Output the [X, Y] coordinate of the center of the cell containing the given text.  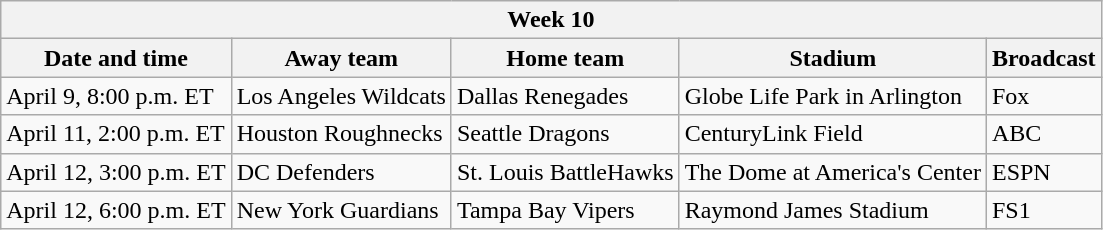
Stadium [832, 58]
Houston Roughnecks [341, 134]
Away team [341, 58]
DC Defenders [341, 172]
CenturyLink Field [832, 134]
Globe Life Park in Arlington [832, 96]
FS1 [1044, 210]
April 12, 3:00 p.m. ET [116, 172]
Date and time [116, 58]
April 11, 2:00 p.m. ET [116, 134]
April 9, 8:00 p.m. ET [116, 96]
Home team [565, 58]
The Dome at America's Center [832, 172]
Dallas Renegades [565, 96]
ABC [1044, 134]
Week 10 [551, 20]
Tampa Bay Vipers [565, 210]
April 12, 6:00 p.m. ET [116, 210]
ESPN [1044, 172]
Seattle Dragons [565, 134]
New York Guardians [341, 210]
Raymond James Stadium [832, 210]
Fox [1044, 96]
St. Louis BattleHawks [565, 172]
Los Angeles Wildcats [341, 96]
Broadcast [1044, 58]
